Pinpoint the cell where the given text exists, returning its (x, y) midpoint coordinate. 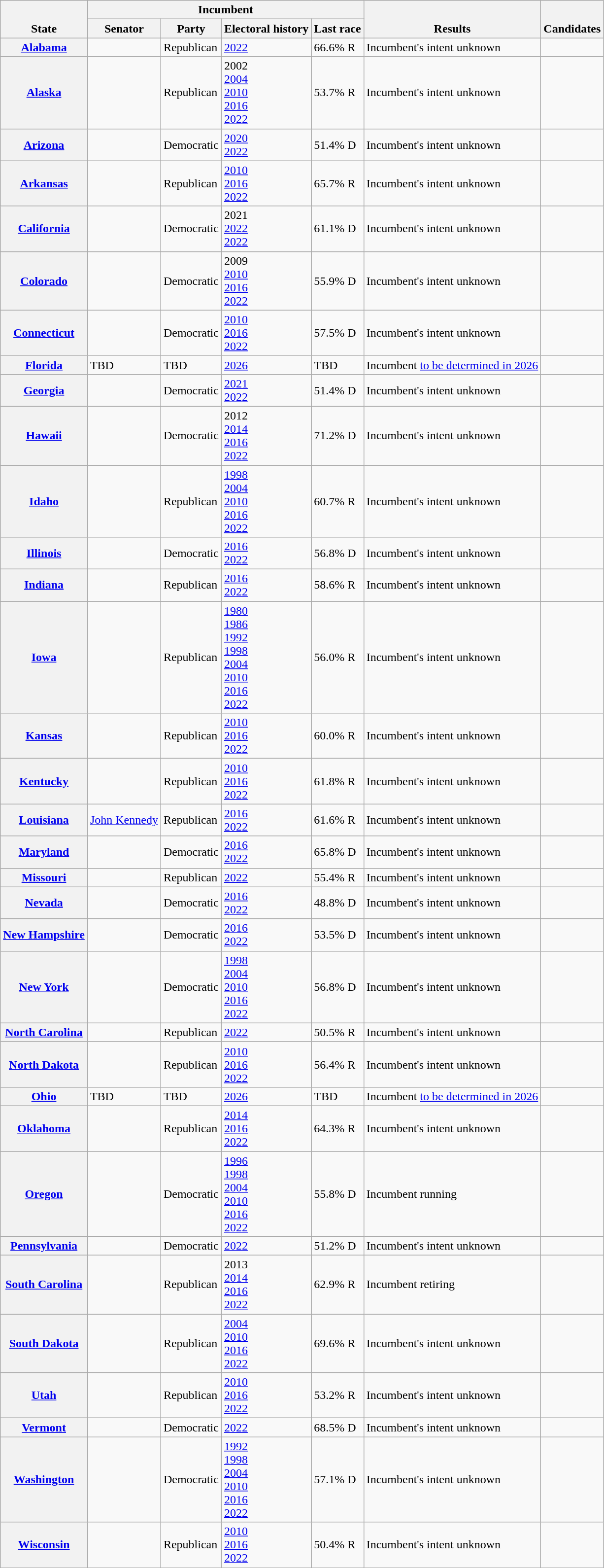
Colorado (44, 281)
64.3% R (337, 1128)
2004201020162022 (266, 1344)
New Hampshire (44, 935)
New York (44, 987)
Nevada (44, 903)
66.6% R (337, 47)
58.6% R (337, 586)
Florida (44, 365)
51.2% D (337, 1246)
Ohio (44, 1096)
Oregon (44, 1194)
North Carolina (44, 1032)
Georgia (44, 390)
60.0% R (337, 736)
Last race (337, 29)
57.1% D (337, 1480)
Kansas (44, 736)
55.4% R (337, 877)
South Carolina (44, 1285)
55.8% D (337, 1194)
65.7% R (337, 183)
2012 2014 20162022 (266, 436)
69.6% R (337, 1344)
Louisiana (44, 820)
2021 2022 (266, 390)
50.5% R (337, 1032)
56.0% R (337, 658)
57.5% D (337, 333)
62.9% R (337, 1285)
Party (191, 29)
Pennsylvania (44, 1246)
60.7% R (337, 501)
53.2% R (337, 1395)
Oklahoma (44, 1128)
California (44, 229)
Missouri (44, 877)
61.1% D (337, 229)
48.8% D (337, 903)
2021 2022 2022 (266, 229)
John Kennedy (124, 820)
2014 20162022 (266, 1128)
19801986199219982004201020162022 (266, 658)
State (44, 19)
Senator (124, 29)
61.6% R (337, 820)
68.5% D (337, 1428)
2002 2004201020162022 (266, 93)
2013 2014 20162022 (266, 1285)
Washington (44, 1480)
Results (452, 19)
56.4% R (337, 1064)
Arkansas (44, 183)
71.2% D (337, 436)
53.5% D (337, 935)
53.7% R (337, 93)
199219982004201020162022 (266, 1480)
Alabama (44, 47)
Utah (44, 1395)
2009 201020162022 (266, 281)
Hawaii (44, 436)
Candidates (572, 19)
Wisconsin (44, 1545)
Incumbent retiring (452, 1285)
Kentucky (44, 781)
Indiana (44, 586)
Maryland (44, 852)
1996 19982004201020162022 (266, 1194)
2020 2022 (266, 145)
Illinois (44, 553)
Arizona (44, 145)
50.4% R (337, 1545)
Vermont (44, 1428)
65.8% D (337, 852)
Connecticut (44, 333)
Incumbent running (452, 1194)
Incumbent (226, 10)
Electoral history (266, 29)
61.8% R (337, 781)
Alaska (44, 93)
Idaho (44, 501)
55.9% D (337, 281)
South Dakota (44, 1344)
North Dakota (44, 1064)
Iowa (44, 658)
